Capture the cell that displays the provided text and extract its (x, y) central coordinate. 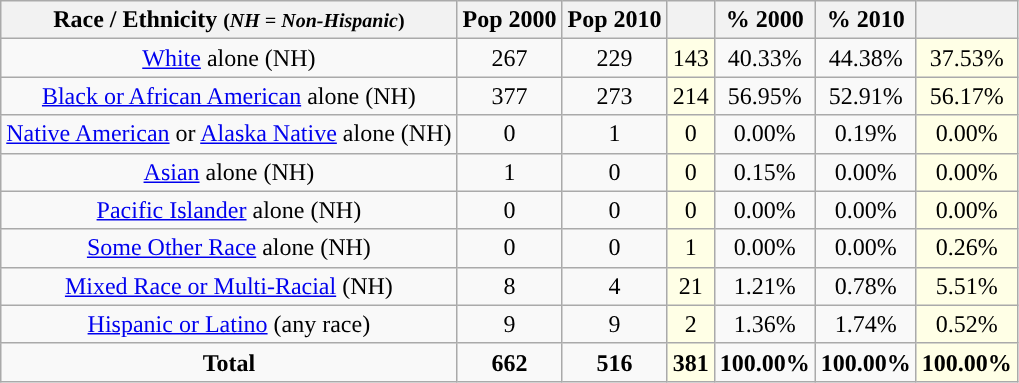
Some Other Race alone (NH) (229, 248)
662 (510, 362)
37.53% (966, 58)
0.52% (966, 324)
2 (690, 324)
44.38% (866, 58)
Pop 2000 (510, 20)
56.17% (966, 96)
229 (614, 58)
56.95% (764, 96)
0.19% (866, 134)
381 (690, 362)
Asian alone (NH) (229, 172)
52.91% (866, 96)
143 (690, 58)
0.78% (866, 286)
1.36% (764, 324)
White alone (NH) (229, 58)
1.74% (866, 324)
% 2000 (764, 20)
Hispanic or Latino (any race) (229, 324)
267 (510, 58)
Mixed Race or Multi-Racial (NH) (229, 286)
0.26% (966, 248)
273 (614, 96)
40.33% (764, 58)
516 (614, 362)
Pacific Islander alone (NH) (229, 210)
4 (614, 286)
8 (510, 286)
5.51% (966, 286)
Total (229, 362)
0.15% (764, 172)
21 (690, 286)
Native American or Alaska Native alone (NH) (229, 134)
% 2010 (866, 20)
Black or African American alone (NH) (229, 96)
377 (510, 96)
Pop 2010 (614, 20)
1.21% (764, 286)
Race / Ethnicity (NH = Non-Hispanic) (229, 20)
214 (690, 96)
